Scan for the cell matching the given text and deliver its (X, Y) coordinate at center. 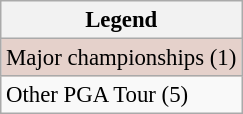
Other PGA Tour (5) (122, 95)
Legend (122, 20)
Major championships (1) (122, 58)
